Find where the given text appears and provide that cell's center as [x, y] coordinate. 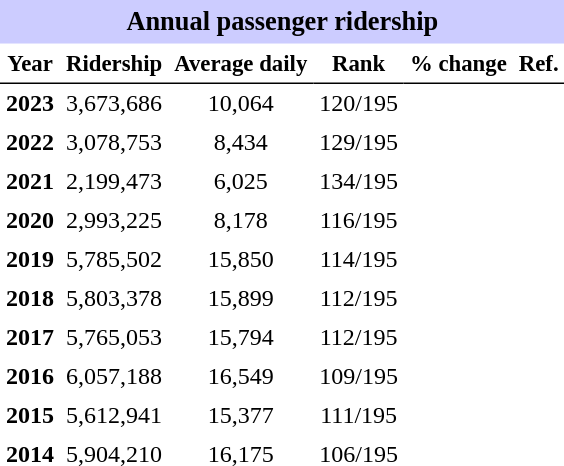
120/195 [358, 104]
10,064 [240, 104]
2017 [30, 338]
134/195 [358, 182]
15,850 [240, 260]
5,765,053 [114, 338]
Ridership [114, 64]
15,794 [240, 338]
5,803,378 [114, 298]
114/195 [358, 260]
116/195 [358, 220]
16,549 [240, 376]
109/195 [358, 376]
Average daily [240, 64]
111/195 [358, 416]
3,078,753 [114, 142]
6,025 [240, 182]
2023 [30, 104]
2018 [30, 298]
2019 [30, 260]
% change [458, 64]
15,899 [240, 298]
5,612,941 [114, 416]
2022 [30, 142]
Year [30, 64]
5,785,502 [114, 260]
2020 [30, 220]
8,178 [240, 220]
Rank [358, 64]
2,199,473 [114, 182]
2015 [30, 416]
2,993,225 [114, 220]
3,673,686 [114, 104]
8,434 [240, 142]
2016 [30, 376]
129/195 [358, 142]
15,377 [240, 416]
6,057,188 [114, 376]
2021 [30, 182]
